Search for the cell housing the specified text and yield its (x, y) center coordinate. 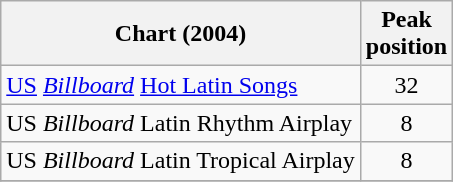
US Billboard Latin Tropical Airplay (181, 161)
Chart (2004) (181, 34)
US Billboard Hot Latin Songs (181, 85)
32 (406, 85)
Peakposition (406, 34)
US Billboard Latin Rhythm Airplay (181, 123)
